Provide the (x, y) coordinate of the cell's center where the given text is located.  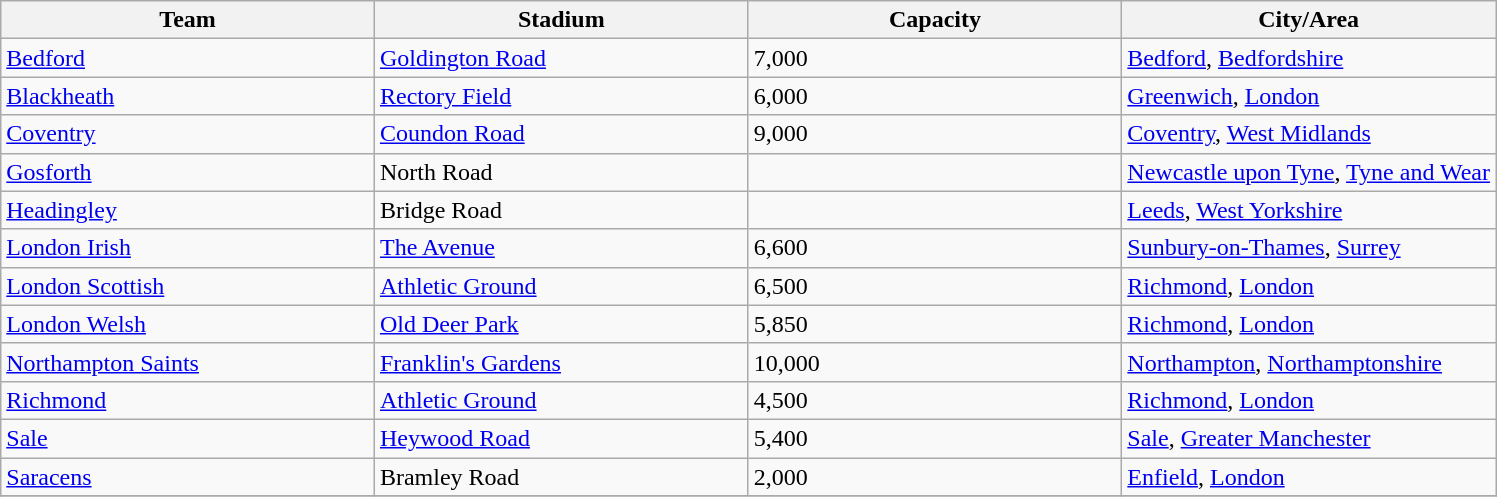
Goldington Road (561, 58)
7,000 (935, 58)
2,000 (935, 477)
Leeds, West Yorkshire (1309, 210)
London Scottish (188, 286)
Headingley (188, 210)
Stadium (561, 20)
London Welsh (188, 324)
Blackheath (188, 96)
Saracens (188, 477)
9,000 (935, 134)
Northampton, Northamptonshire (1309, 362)
6,500 (935, 286)
North Road (561, 172)
Sale (188, 438)
City/Area (1309, 20)
Capacity (935, 20)
Heywood Road (561, 438)
Bridge Road (561, 210)
Coventry, West Midlands (1309, 134)
Enfield, London (1309, 477)
Northampton Saints (188, 362)
Rectory Field (561, 96)
Bedford, Bedfordshire (1309, 58)
Newcastle upon Tyne, Tyne and Wear (1309, 172)
London Irish (188, 248)
Old Deer Park (561, 324)
5,850 (935, 324)
5,400 (935, 438)
Bedford (188, 58)
Gosforth (188, 172)
6,600 (935, 248)
Franklin's Gardens (561, 362)
Richmond (188, 400)
Bramley Road (561, 477)
Coventry (188, 134)
The Avenue (561, 248)
4,500 (935, 400)
Team (188, 20)
6,000 (935, 96)
Coundon Road (561, 134)
Sunbury-on-Thames, Surrey (1309, 248)
Greenwich, London (1309, 96)
10,000 (935, 362)
Sale, Greater Manchester (1309, 438)
